Output the [X, Y] coordinate of the center of the cell containing the given text.  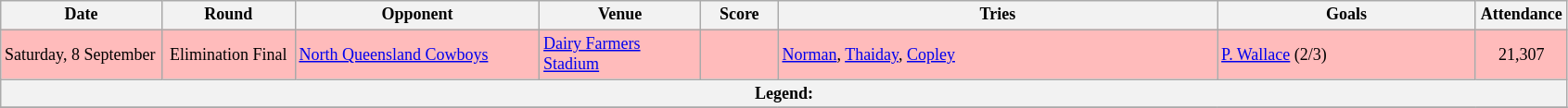
Score [739, 15]
Date [82, 15]
Goals [1346, 15]
Tries [998, 15]
Attendance [1521, 15]
Venue [620, 15]
Legend: [784, 94]
North Queensland Cowboys [417, 54]
Norman, Thaiday, Copley [998, 54]
Opponent [417, 15]
Round [228, 15]
P. Wallace (2/3) [1346, 54]
Dairy Farmers Stadium [620, 54]
Elimination Final [228, 54]
21,307 [1521, 54]
Saturday, 8 September [82, 54]
